Identify which cell holds the provided text, then report its [x, y] central coordinate. 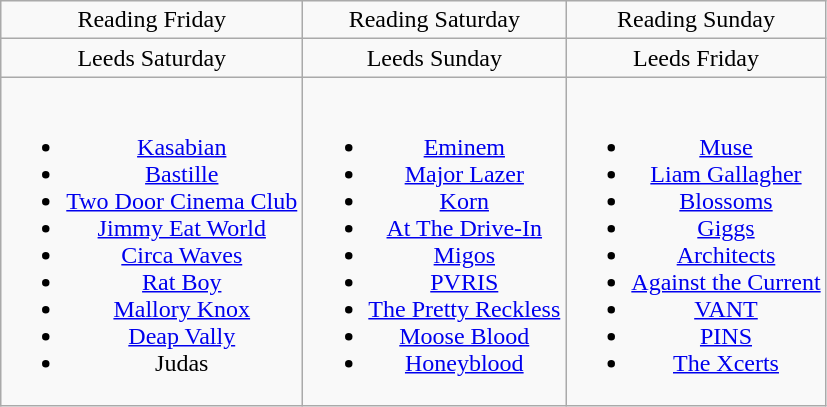
Reading Sunday [696, 20]
Reading Saturday [434, 20]
Reading Friday [152, 20]
EminemMajor LazerKornAt The Drive-InMigosPVRISThe Pretty RecklessMoose BloodHoneyblood [434, 242]
MuseLiam GallagherBlossomsGiggsArchitectsAgainst the CurrentVANTPINSThe Xcerts [696, 242]
KasabianBastilleTwo Door Cinema ClubJimmy Eat WorldCirca WavesRat BoyMallory KnoxDeap VallyJudas [152, 242]
Leeds Saturday [152, 58]
Leeds Friday [696, 58]
Leeds Sunday [434, 58]
